Capture the cell that displays the provided text and extract its [X, Y] central coordinate. 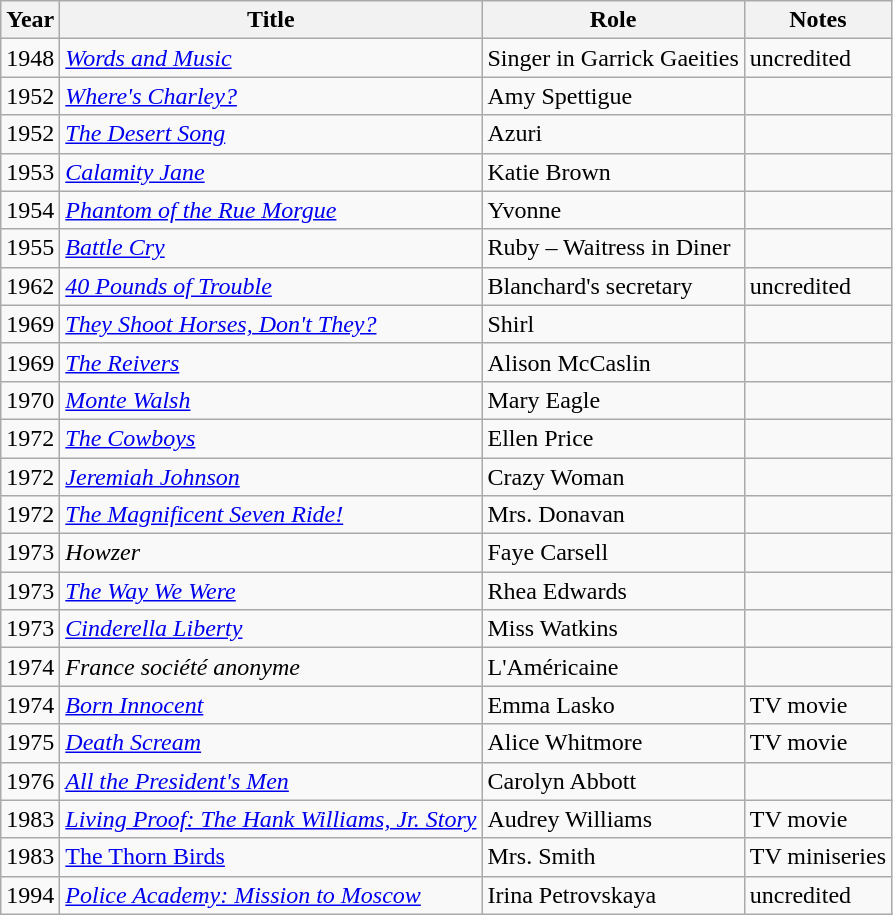
Blanchard's secretary [613, 286]
The Thorn Birds [271, 857]
1955 [30, 248]
Battle Cry [271, 248]
Death Scream [271, 743]
Mrs. Smith [613, 857]
TV miniseries [818, 857]
Living Proof: The Hank Williams, Jr. Story [271, 819]
Mary Eagle [613, 400]
France société anonyme [271, 667]
The Way We Were [271, 591]
Yvonne [613, 210]
Born Innocent [271, 705]
Howzer [271, 553]
Azuri [613, 134]
Phantom of the Rue Morgue [271, 210]
1976 [30, 781]
1962 [30, 286]
1975 [30, 743]
Emma Lasko [613, 705]
Faye Carsell [613, 553]
The Desert Song [271, 134]
L'Américaine [613, 667]
Notes [818, 20]
The Reivers [271, 362]
Miss Watkins [613, 629]
Monte Walsh [271, 400]
Title [271, 20]
Crazy Woman [613, 477]
Role [613, 20]
Mrs. Donavan [613, 515]
Amy Spettigue [613, 96]
Jeremiah Johnson [271, 477]
Alice Whitmore [613, 743]
Irina Petrovskaya [613, 895]
Singer in Garrick Gaeities [613, 58]
1994 [30, 895]
They Shoot Horses, Don't They? [271, 324]
1954 [30, 210]
Where's Charley? [271, 96]
Rhea Edwards [613, 591]
Katie Brown [613, 172]
Ellen Price [613, 438]
Calamity Jane [271, 172]
1948 [30, 58]
Audrey Williams [613, 819]
Police Academy: Mission to Moscow [271, 895]
Shirl [613, 324]
Cinderella Liberty [271, 629]
The Cowboys [271, 438]
Words and Music [271, 58]
Ruby – Waitress in Diner [613, 248]
Carolyn Abbott [613, 781]
1970 [30, 400]
The Magnificent Seven Ride! [271, 515]
40 Pounds of Trouble [271, 286]
1953 [30, 172]
Alison McCaslin [613, 362]
Year [30, 20]
All the President's Men [271, 781]
